From the cell containing the given text, extract its center point as (x, y) coordinate. 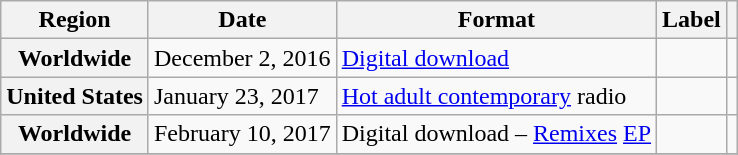
February 10, 2017 (242, 134)
Format (496, 20)
January 23, 2017 (242, 96)
United States (75, 96)
Digital download (496, 58)
December 2, 2016 (242, 58)
Hot adult contemporary radio (496, 96)
Region (75, 20)
Date (242, 20)
Digital download – Remixes EP (496, 134)
Label (692, 20)
